Locate the cell with the specified text and output its [X, Y] center coordinate. 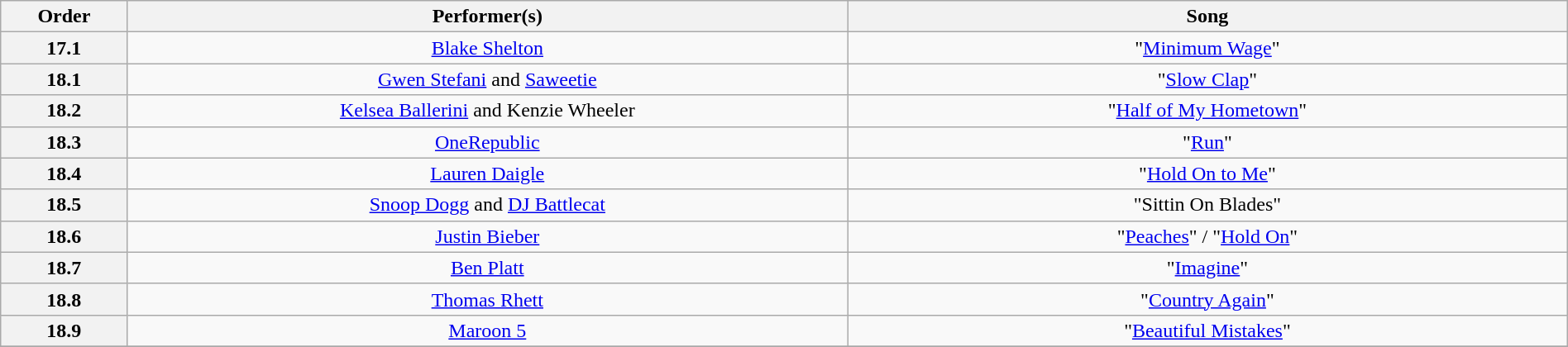
Snoop Dogg and DJ Battlecat [488, 205]
Gwen Stefani and Saweetie [488, 79]
Blake Shelton [488, 48]
18.4 [65, 173]
"Half of My Hometown" [1207, 111]
"Peaches" / "Hold On" [1207, 236]
"Slow Clap" [1207, 79]
Kelsea Ballerini and Kenzie Wheeler [488, 111]
Ben Platt [488, 268]
Order [65, 17]
"Minimum Wage" [1207, 48]
18.8 [65, 299]
18.7 [65, 268]
Lauren Daigle [488, 173]
OneRepublic [488, 142]
18.2 [65, 111]
18.1 [65, 79]
Thomas Rhett [488, 299]
18.3 [65, 142]
Performer(s) [488, 17]
Song [1207, 17]
18.6 [65, 236]
"Sittin On Blades" [1207, 205]
17.1 [65, 48]
18.5 [65, 205]
"Beautiful Mistakes" [1207, 330]
Justin Bieber [488, 236]
"Hold On to Me" [1207, 173]
18.9 [65, 330]
Maroon 5 [488, 330]
"Imagine" [1207, 268]
"Run" [1207, 142]
"Country Again" [1207, 299]
